Output the [X, Y] coordinate of the center of the cell containing the given text.  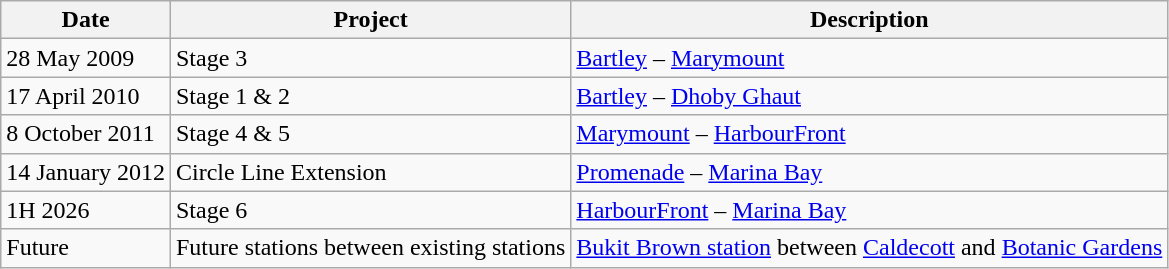
28 May 2009 [86, 58]
8 October 2011 [86, 134]
Stage 3 [370, 58]
Circle Line Extension [370, 172]
Stage 1 & 2 [370, 96]
Future stations between existing stations [370, 248]
Promenade – Marina Bay [870, 172]
HarbourFront – Marina Bay [870, 210]
Future [86, 248]
Marymount – HarbourFront [870, 134]
Stage 4 & 5 [370, 134]
Date [86, 20]
Description [870, 20]
Bukit Brown station between Caldecott and Botanic Gardens [870, 248]
1H 2026 [86, 210]
17 April 2010 [86, 96]
Stage 6 [370, 210]
Project [370, 20]
Bartley – Dhoby Ghaut [870, 96]
14 January 2012 [86, 172]
Bartley – Marymount [870, 58]
